Provide the [x, y] coordinate of the cell's center where the given text is located.  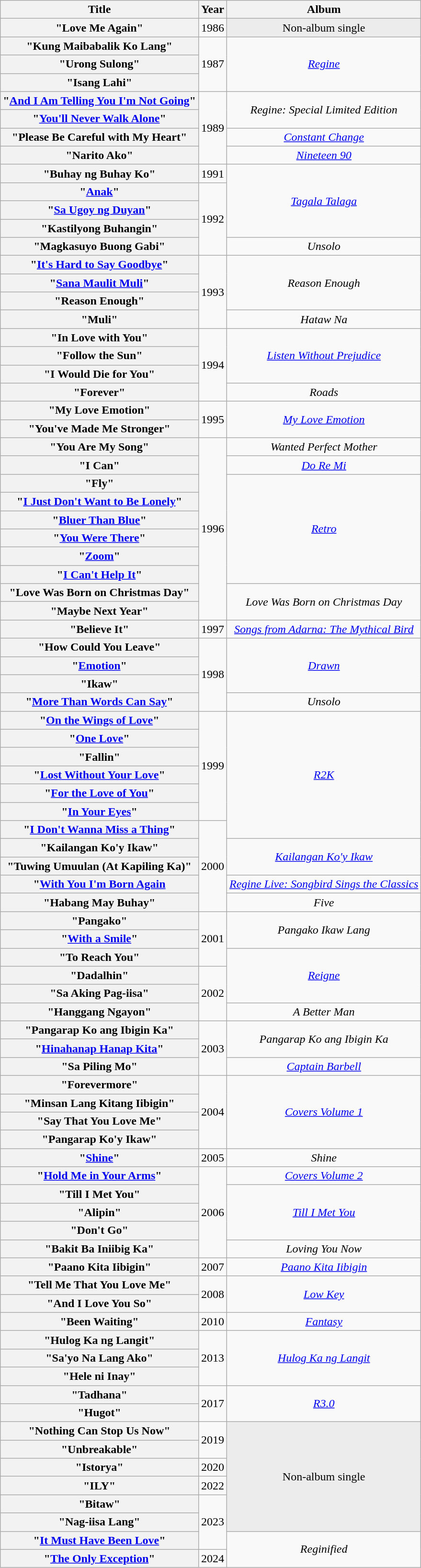
Kailangan Ko'y Ikaw [324, 857]
"Narito Ako" [100, 155]
"I Can" [100, 465]
A Better Man [324, 1012]
1998 [213, 675]
2002 [213, 993]
Covers Volume 1 [324, 1112]
2024 [213, 1558]
2023 [213, 1522]
Do Re Mi [324, 465]
"Muli" [100, 319]
1999 [213, 766]
Pangako Ikaw Lang [324, 930]
1997 [213, 629]
Regine: Special Limited Edition [324, 110]
Pangarap Ko ang Ibigin Ka [324, 1039]
"Till I Met You" [100, 1194]
"With You I'm Born Again [100, 884]
"Pangarap Ko ang Ibigin Ka" [100, 1030]
"Been Waiting" [100, 1321]
"Fly" [100, 483]
2013 [213, 1358]
"Fallin" [100, 756]
2022 [213, 1486]
"Magkasuyo Buong Gabi" [100, 247]
2008 [213, 1294]
"I Just Don't Want to Be Lonely" [100, 501]
Wanted Perfect Mother [324, 447]
Year [213, 10]
"I Can't Help It" [100, 575]
2007 [213, 1267]
1989 [213, 128]
"Hulog Ka ng Langit" [100, 1340]
"My Love Emotion" [100, 410]
1995 [213, 419]
2001 [213, 939]
"It Must Have Been Love" [100, 1540]
"Tadhana" [100, 1395]
"Reason Enough" [100, 301]
2004 [213, 1112]
R3.0 [324, 1404]
"Say That You Love Me" [100, 1121]
"Hinahanap Hanap Kita" [100, 1048]
"Don't Go" [100, 1230]
"Sa'yo Na Lang Ako" [100, 1358]
"Hanggang Ngayon" [100, 1012]
Drawn [324, 666]
"You Are My Song" [100, 447]
"Sa Ugoy ng Duyan" [100, 210]
"Kung Maibabalik Ko Lang" [100, 46]
"Dadalhin" [100, 975]
"Nothing Can Stop Us Now" [100, 1431]
1996 [213, 529]
"You've Made Me Stronger" [100, 429]
"You Were There" [100, 538]
Retro [324, 529]
"Bakit Ba Iniibig Ka" [100, 1249]
"Bitaw" [100, 1504]
"Love Me Again" [100, 28]
Low Key [324, 1294]
2017 [213, 1404]
Love Was Born on Christmas Day [324, 602]
2019 [213, 1440]
Hataw Na [324, 319]
Regine [324, 64]
"Forever" [100, 392]
My Love Emotion [324, 419]
1994 [213, 365]
2020 [213, 1467]
"It's Hard to Say Goodbye" [100, 265]
Tagala Talaga [324, 201]
"For the Love of You" [100, 793]
Album [324, 10]
Songs from Adarna: The Mythical Bird [324, 629]
1986 [213, 28]
2005 [213, 1158]
"And I Am Telling You I'm Not Going" [100, 101]
"How Could You Leave" [100, 647]
"Believe It" [100, 629]
"Hele ni Inay" [100, 1376]
Shine [324, 1158]
"And I Love You So" [100, 1303]
"Love Was Born on Christmas Day" [100, 593]
"Paano Kita Iibigin" [100, 1267]
"Maybe Next Year" [100, 611]
"Kastilyong Buhangin" [100, 228]
Listen Without Prejudice [324, 356]
"ILY" [100, 1486]
"Follow the Sun" [100, 356]
Paano Kita Iibigin [324, 1267]
"Minsan Lang Kitang Iibigin" [100, 1103]
Till I Met You [324, 1212]
Regine Live: Songbird Sings the Classics [324, 884]
"Hold Me in Your Arms" [100, 1176]
"Emotion" [100, 666]
"Buhay ng Buhay Ko" [100, 173]
"In Your Eyes" [100, 812]
Reason Enough [324, 283]
"Isang Lahi" [100, 82]
Captain Barbell [324, 1066]
1991 [213, 173]
Five [324, 902]
"I Don't Wanna Miss a Thing" [100, 830]
"I Would Die for You" [100, 374]
1987 [213, 64]
Roads [324, 392]
Reigne [324, 975]
"More Than Words Can Say" [100, 702]
R2K [324, 775]
Nineteen 90 [324, 155]
"Pangako" [100, 921]
"Anak" [100, 192]
"Tell Me That You Love Me" [100, 1285]
"Alipin" [100, 1212]
"On the Wings of Love" [100, 720]
"Please Be Careful with My Heart" [100, 137]
"Ikaw" [100, 684]
1992 [213, 219]
Title [100, 10]
2010 [213, 1321]
Reginified [324, 1549]
"Zoom" [100, 556]
"Forevermore" [100, 1084]
"Habang May Buhay" [100, 902]
"Shine" [100, 1158]
"In Love with You" [100, 338]
"Pangarap Ko'y Ikaw" [100, 1139]
"To Reach You" [100, 957]
"The Only Exception" [100, 1558]
"Bluer Than Blue" [100, 519]
2003 [213, 1048]
2006 [213, 1212]
"Urong Sulong" [100, 64]
Constant Change [324, 137]
Covers Volume 2 [324, 1176]
"Nag-iisa Lang" [100, 1522]
"Sa Aking Pag-iisa" [100, 993]
"Hugot" [100, 1413]
"Lost Without Your Love" [100, 775]
"Sa Piling Mo" [100, 1066]
"Unbreakable" [100, 1449]
Fantasy [324, 1321]
"You'll Never Walk Alone" [100, 119]
"Tuwing Umuulan (At Kapiling Ka)" [100, 866]
"With a Smile" [100, 939]
1993 [213, 292]
"Sana Maulit Muli" [100, 283]
2000 [213, 866]
"One Love" [100, 738]
"Kailangan Ko'y Ikaw" [100, 848]
Hulog Ka ng Langit [324, 1358]
"Istorya" [100, 1467]
Loving You Now [324, 1249]
